For the text-containing cell, return its midpoint in (X, Y) coordinate format. 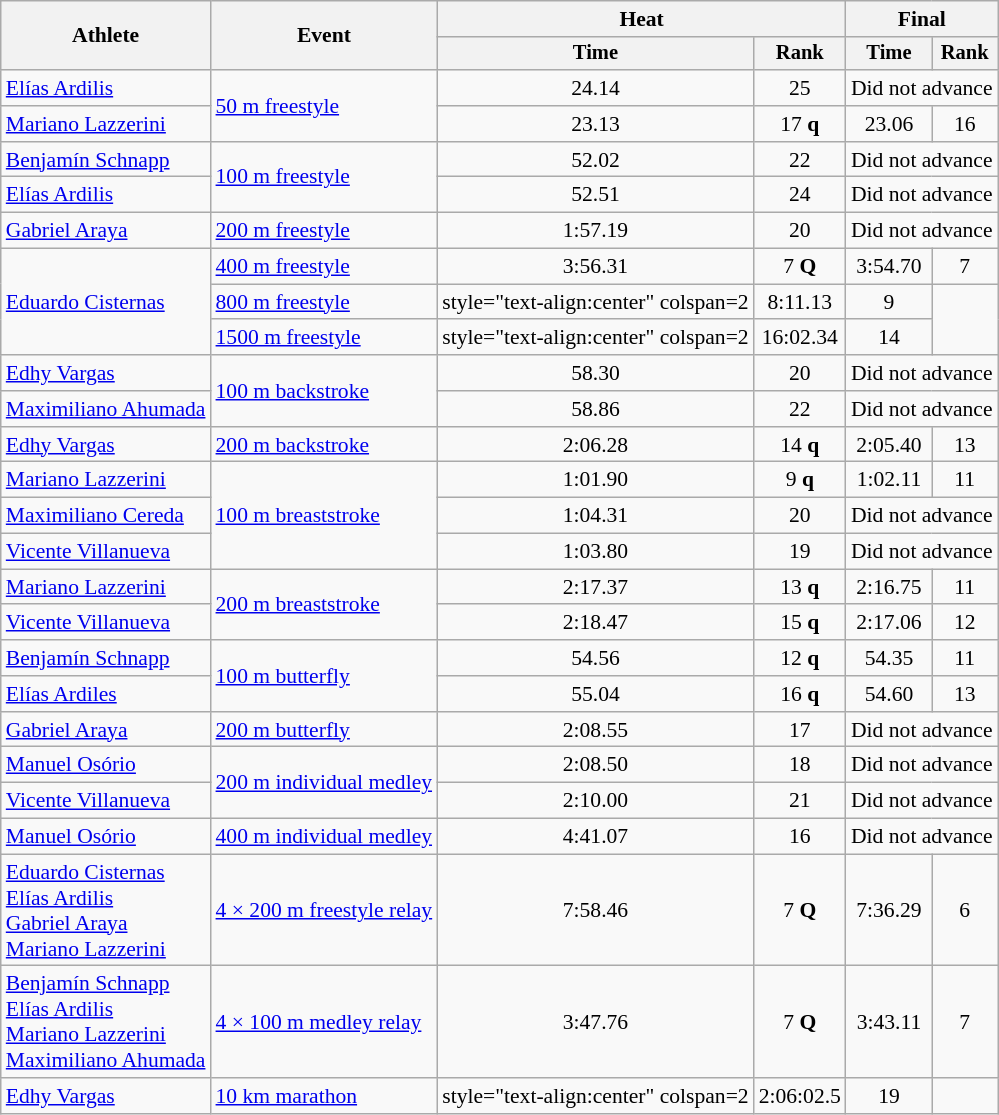
2:08.55 (595, 730)
15 q (800, 623)
4:41.07 (595, 837)
4 × 200 m freestyle relay (324, 910)
54.56 (595, 658)
200 m breaststroke (324, 604)
52.51 (595, 195)
3:54.70 (889, 267)
2:06:02.5 (800, 1096)
12 q (800, 658)
2:17.37 (595, 587)
9 q (800, 480)
2:10.00 (595, 801)
100 m butterfly (324, 676)
17 q (800, 124)
Maximiliano Cereda (106, 516)
Eduardo CisternasElías ArdilisGabriel ArayaMariano Lazzerini (106, 910)
Heat (642, 19)
1:04.31 (595, 516)
100 m freestyle (324, 178)
24.14 (595, 88)
Athlete (106, 36)
4 × 100 m medley relay (324, 1022)
1500 m freestyle (324, 338)
8:11.13 (800, 302)
1:57.19 (595, 231)
12 (965, 623)
16:02.34 (800, 338)
50 m freestyle (324, 106)
1:02.11 (889, 480)
21 (800, 801)
1:03.80 (595, 552)
2:05.40 (889, 445)
23.06 (889, 124)
2:16.75 (889, 587)
200 m butterfly (324, 730)
6 (965, 910)
16 q (800, 694)
3:43.11 (889, 1022)
800 m freestyle (324, 302)
7:36.29 (889, 910)
9 (889, 302)
Elías Ardiles (106, 694)
3:47.76 (595, 1022)
58.30 (595, 373)
52.02 (595, 160)
55.04 (595, 694)
2:18.47 (595, 623)
100 m backstroke (324, 390)
400 m individual medley (324, 837)
400 m freestyle (324, 267)
14 q (800, 445)
Final (922, 19)
18 (800, 765)
3:56.31 (595, 267)
Eduardo Cisternas (106, 302)
54.60 (889, 694)
14 (889, 338)
1:01.90 (595, 480)
2:06.28 (595, 445)
23.13 (595, 124)
25 (800, 88)
Event (324, 36)
13 q (800, 587)
200 m backstroke (324, 445)
54.35 (889, 658)
10 km marathon (324, 1096)
100 m breaststroke (324, 516)
200 m individual medley (324, 782)
2:17.06 (889, 623)
24 (800, 195)
2:08.50 (595, 765)
7:58.46 (595, 910)
Benjamín SchnappElías ArdilisMariano LazzeriniMaximiliano Ahumada (106, 1022)
Maximiliano Ahumada (106, 409)
200 m freestyle (324, 231)
17 (800, 730)
58.86 (595, 409)
